From the cell containing the given text, extract its center point as [x, y] coordinate. 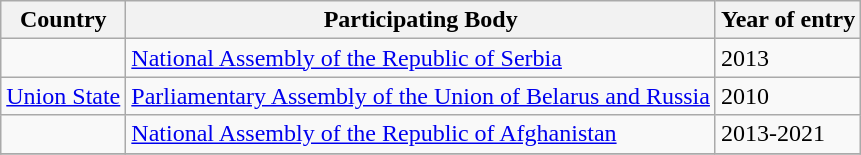
Year of entry [788, 20]
Country [64, 20]
2013-2021 [788, 134]
Parliamentary Assembly of the Union of Belarus and Russia [421, 96]
2010 [788, 96]
National Assembly of the Republic of Afghanistan [421, 134]
Union State [64, 96]
2013 [788, 58]
Participating Body [421, 20]
National Assembly of the Republic of Serbia [421, 58]
